Extract the (X, Y) coordinate from the center of the cell holding the provided text.  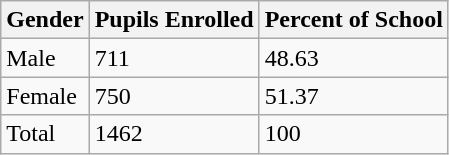
750 (174, 96)
1462 (174, 134)
Percent of School (354, 20)
Male (45, 58)
Total (45, 134)
100 (354, 134)
711 (174, 58)
51.37 (354, 96)
48.63 (354, 58)
Pupils Enrolled (174, 20)
Female (45, 96)
Gender (45, 20)
